Return the [x, y] coordinate for the center point of the cell that contains the specified text.  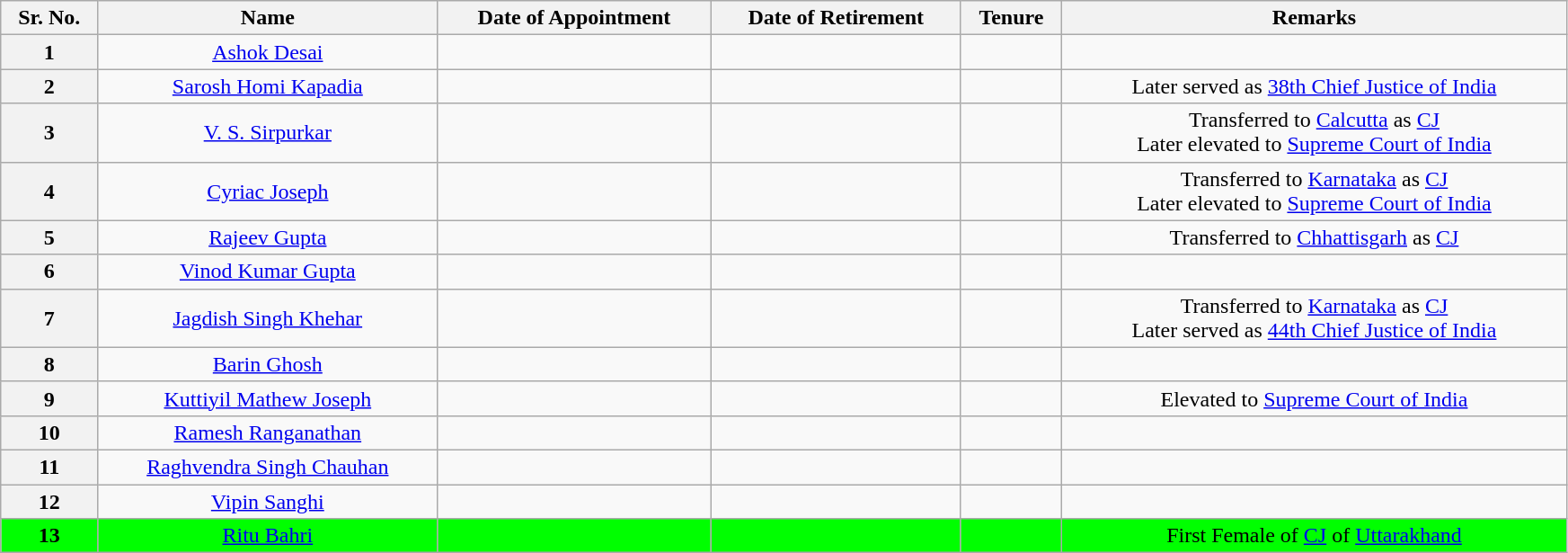
Raghvendra Singh Chauhan [268, 467]
Remarks [1314, 18]
Vinod Kumar Gupta [268, 272]
Transferred to Karnataka as CJ Later served as 44th Chief Justice of India [1314, 318]
10 [49, 433]
Ramesh Ranganathan [268, 433]
Date of Appointment [574, 18]
5 [49, 237]
4 [49, 191]
Sr. No. [49, 18]
Transferred to Karnataka as CJ Later elevated to Supreme Court of India [1314, 191]
13 [49, 536]
8 [49, 364]
Date of Retirement [836, 18]
V. S. Sirpurkar [268, 133]
6 [49, 272]
Kuttiyil Mathew Joseph [268, 398]
Cyriac Joseph [268, 191]
3 [49, 133]
Ritu Bahri [268, 536]
Transferred to Chhattisgarh as CJ [1314, 237]
Ashok Desai [268, 52]
Jagdish Singh Khehar [268, 318]
Later served as 38th Chief Justice of India [1314, 86]
12 [49, 501]
Name [268, 18]
Barin Ghosh [268, 364]
Sarosh Homi Kapadia [268, 86]
Transferred to Calcutta as CJ Later elevated to Supreme Court of India [1314, 133]
11 [49, 467]
2 [49, 86]
Tenure [1011, 18]
Rajeev Gupta [268, 237]
First Female of CJ of Uttarakhand [1314, 536]
Vipin Sanghi [268, 501]
9 [49, 398]
7 [49, 318]
Elevated to Supreme Court of India [1314, 398]
1 [49, 52]
